Search for the cell housing the specified text and yield its [X, Y] center coordinate. 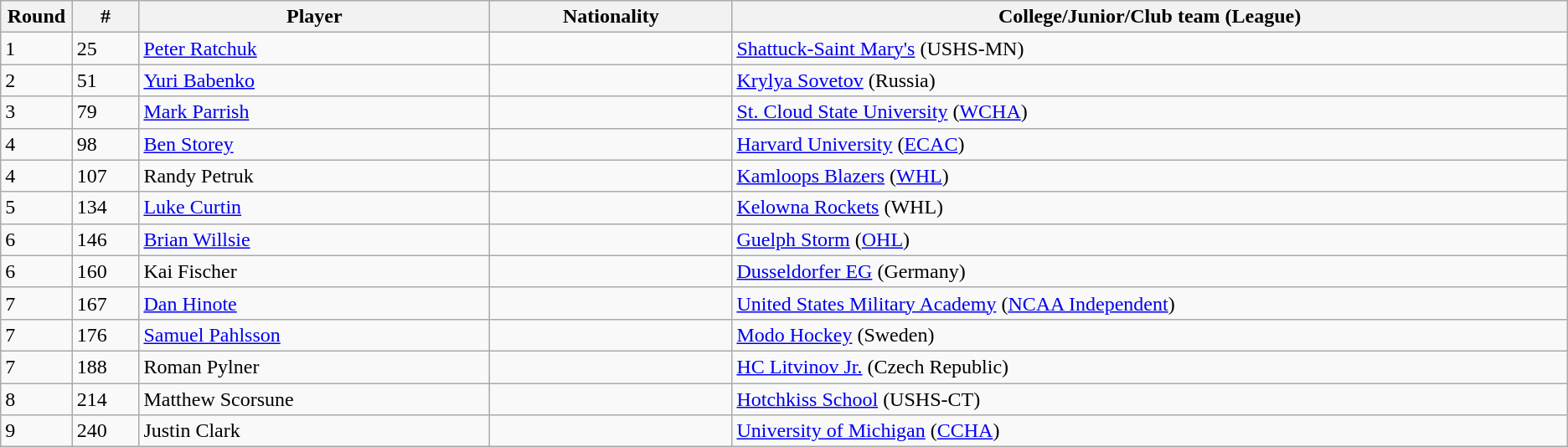
United States Military Academy (NCAA Independent) [1149, 303]
107 [106, 176]
Justin Clark [315, 431]
Peter Ratchuk [315, 49]
240 [106, 431]
51 [106, 80]
5 [37, 208]
HC Litvinov Jr. (Czech Republic) [1149, 367]
188 [106, 367]
# [106, 17]
3 [37, 112]
167 [106, 303]
146 [106, 239]
Kelowna Rockets (WHL) [1149, 208]
1 [37, 49]
25 [106, 49]
Roman Pylner [315, 367]
Dan Hinote [315, 303]
Nationality [611, 17]
Samuel Pahlsson [315, 335]
Dusseldorfer EG (Germany) [1149, 271]
St. Cloud State University (WCHA) [1149, 112]
98 [106, 144]
Round [37, 17]
Hotchkiss School (USHS-CT) [1149, 399]
214 [106, 399]
Krylya Sovetov (Russia) [1149, 80]
9 [37, 431]
Ben Storey [315, 144]
Kamloops Blazers (WHL) [1149, 176]
Guelph Storm (OHL) [1149, 239]
176 [106, 335]
Yuri Babenko [315, 80]
Brian Willsie [315, 239]
College/Junior/Club team (League) [1149, 17]
Shattuck-Saint Mary's (USHS-MN) [1149, 49]
Mark Parrish [315, 112]
Luke Curtin [315, 208]
8 [37, 399]
Harvard University (ECAC) [1149, 144]
160 [106, 271]
Matthew Scorsune [315, 399]
2 [37, 80]
University of Michigan (CCHA) [1149, 431]
Randy Petruk [315, 176]
134 [106, 208]
Kai Fischer [315, 271]
Modo Hockey (Sweden) [1149, 335]
Player [315, 17]
79 [106, 112]
